Determine the (x, y) coordinate at the center of the cell enclosing the given text.  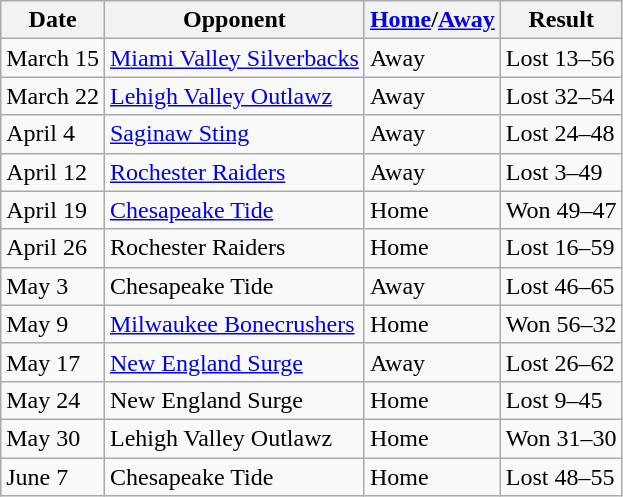
May 3 (53, 286)
Lost 26–62 (561, 362)
Lost 48–55 (561, 477)
May 24 (53, 400)
Milwaukee Bonecrushers (234, 324)
May 17 (53, 362)
Date (53, 20)
June 7 (53, 477)
May 9 (53, 324)
April 4 (53, 134)
Lost 32–54 (561, 96)
March 22 (53, 96)
Miami Valley Silverbacks (234, 58)
Won 56–32 (561, 324)
Opponent (234, 20)
Home/Away (432, 20)
Result (561, 20)
Lost 16–59 (561, 248)
Won 49–47 (561, 210)
May 30 (53, 438)
Lost 46–65 (561, 286)
Saginaw Sting (234, 134)
March 15 (53, 58)
Won 31–30 (561, 438)
Lost 9–45 (561, 400)
Lost 24–48 (561, 134)
April 26 (53, 248)
April 12 (53, 172)
Lost 13–56 (561, 58)
Lost 3–49 (561, 172)
April 19 (53, 210)
